Output the (X, Y) coordinate of the center of the cell containing the given text.  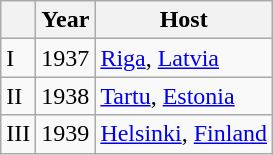
Riga, Latvia (184, 58)
1937 (66, 58)
I (18, 58)
1938 (66, 96)
Year (66, 20)
1939 (66, 134)
Helsinki, Finland (184, 134)
II (18, 96)
Host (184, 20)
Tartu, Estonia (184, 96)
III (18, 134)
